Output the [X, Y] coordinate of the center of the cell containing the given text.  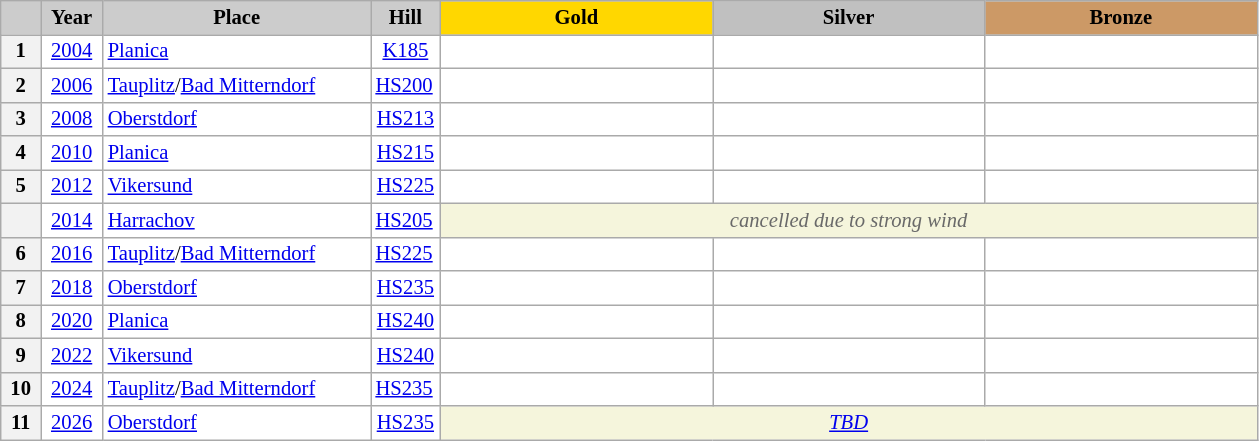
2008 [71, 119]
HS205 [405, 220]
2022 [71, 355]
10 [21, 389]
K185 [405, 51]
2 [21, 85]
5 [21, 186]
2004 [71, 51]
2020 [71, 321]
1 [21, 51]
7 [21, 287]
3 [21, 119]
2024 [71, 389]
2016 [71, 254]
cancelled due to strong wind [848, 220]
2026 [71, 423]
Harrachov [237, 220]
2010 [71, 153]
HS213 [405, 119]
HS215 [405, 153]
Bronze [1121, 17]
11 [21, 423]
Year [71, 17]
Silver [848, 17]
Hill [405, 17]
TBD [848, 423]
6 [21, 254]
9 [21, 355]
2018 [71, 287]
HS200 [405, 85]
2012 [71, 186]
Gold [576, 17]
Place [237, 17]
8 [21, 321]
2014 [71, 220]
4 [21, 153]
2006 [71, 85]
